Determine the [X, Y] coordinate at the center of the cell enclosing the given text.  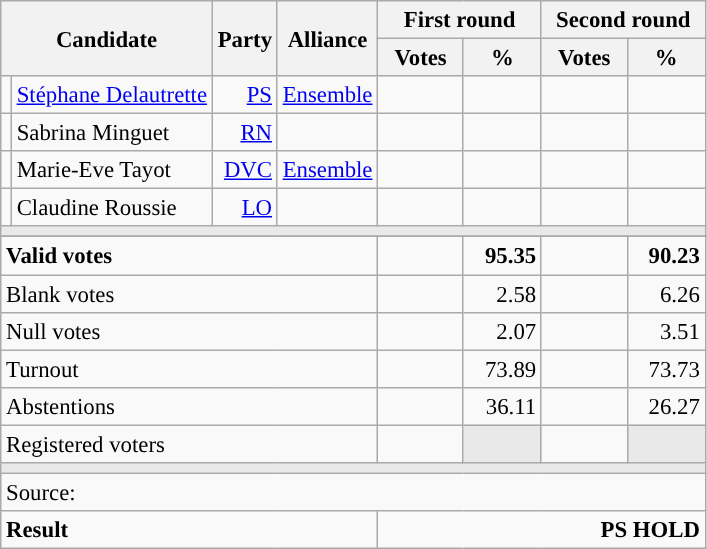
2.07 [502, 331]
PS HOLD [542, 530]
Turnout [190, 369]
3.51 [666, 331]
Sabrina Minguet [112, 133]
90.23 [666, 256]
Abstentions [190, 406]
Result [190, 530]
73.89 [502, 369]
Valid votes [190, 256]
Registered voters [190, 444]
First round [460, 20]
36.11 [502, 406]
2.58 [502, 294]
73.73 [666, 369]
Source: [353, 492]
95.35 [502, 256]
Null votes [190, 331]
Claudine Roussie [112, 208]
PS [244, 95]
Stéphane Delautrette [112, 95]
Blank votes [190, 294]
26.27 [666, 406]
Second round [623, 20]
Candidate [107, 38]
Alliance [327, 38]
RN [244, 133]
DVC [244, 170]
LO [244, 208]
Party [244, 38]
Marie-Eve Tayot [112, 170]
6.26 [666, 294]
